For the text-containing cell, return its midpoint in (x, y) coordinate format. 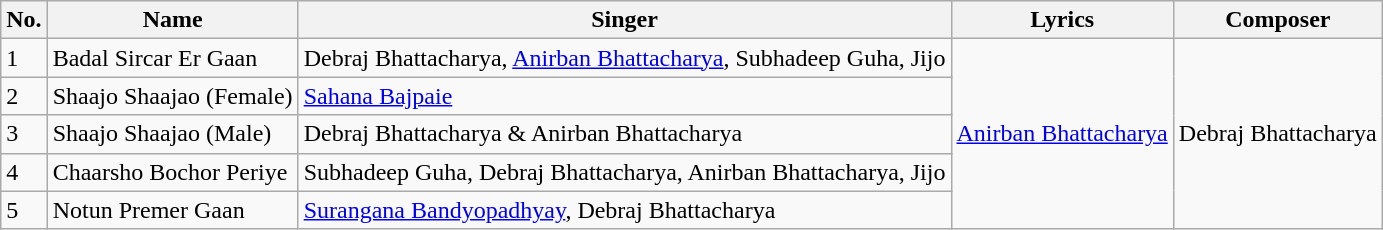
Debraj Bhattacharya & Anirban Bhattacharya (624, 134)
No. (24, 20)
Chaarsho Bochor Periye (172, 172)
Composer (1278, 20)
Sahana Bajpaie (624, 96)
Anirban Bhattacharya (1062, 134)
Surangana Bandyopadhyay, Debraj Bhattacharya (624, 210)
Lyrics (1062, 20)
Shaajo Shaajao (Female) (172, 96)
1 (24, 58)
Name (172, 20)
Debraj Bhattacharya, Anirban Bhattacharya, Subhadeep Guha, Jijo (624, 58)
Badal Sircar Er Gaan (172, 58)
5 (24, 210)
2 (24, 96)
Notun Premer Gaan (172, 210)
Shaajo Shaajao (Male) (172, 134)
Debraj Bhattacharya (1278, 134)
3 (24, 134)
Singer (624, 20)
4 (24, 172)
Subhadeep Guha, Debraj Bhattacharya, Anirban Bhattacharya, Jijo (624, 172)
